Capture the cell that displays the provided text and extract its (x, y) central coordinate. 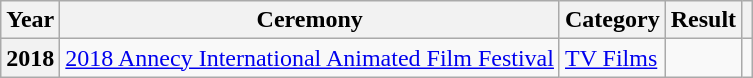
Ceremony (310, 20)
Result (703, 20)
Category (612, 20)
2018 Annecy International Animated Film Festival (310, 58)
Year (30, 20)
2018 (30, 58)
TV Films (612, 58)
